Identify which cell holds the provided text, then report its [X, Y] central coordinate. 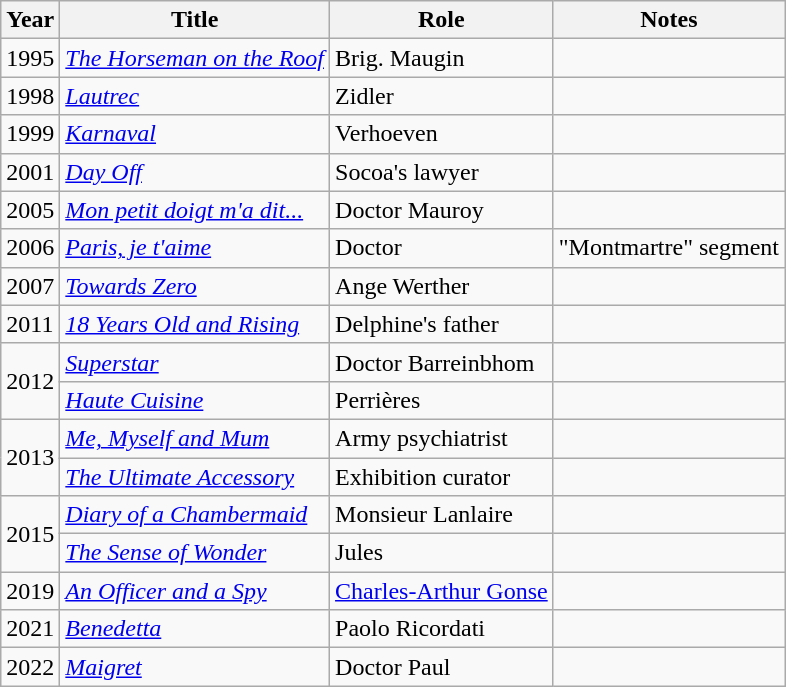
2015 [30, 534]
Me, Myself and Mum [195, 438]
Day Off [195, 172]
Paolo Ricordati [442, 629]
Doctor [442, 248]
Jules [442, 553]
Role [442, 20]
Karnaval [195, 134]
Brig. Maugin [442, 58]
2013 [30, 457]
Diary of a Chambermaid [195, 515]
The Ultimate Accessory [195, 477]
Towards Zero [195, 286]
Charles-Arthur Gonse [442, 591]
2007 [30, 286]
2021 [30, 629]
2019 [30, 591]
Monsieur Lanlaire [442, 515]
Superstar [195, 362]
1999 [30, 134]
1995 [30, 58]
2006 [30, 248]
Ange Werther [442, 286]
Verhoeven [442, 134]
Exhibition curator [442, 477]
Perrières [442, 400]
Mon petit doigt m'a dit... [195, 210]
2022 [30, 667]
Delphine's father [442, 324]
Doctor Barreinbhom [442, 362]
Zidler [442, 96]
Haute Cuisine [195, 400]
Army psychiatrist [442, 438]
Doctor Mauroy [442, 210]
1998 [30, 96]
The Horseman on the Roof [195, 58]
18 Years Old and Rising [195, 324]
The Sense of Wonder [195, 553]
Socoa's lawyer [442, 172]
2001 [30, 172]
Doctor Paul [442, 667]
Notes [668, 20]
Paris, je t'aime [195, 248]
"Montmartre" segment [668, 248]
Title [195, 20]
2012 [30, 381]
2011 [30, 324]
An Officer and a Spy [195, 591]
Maigret [195, 667]
Year [30, 20]
Benedetta [195, 629]
Lautrec [195, 96]
2005 [30, 210]
